Pinpoint the cell where the given text exists, returning its (X, Y) midpoint coordinate. 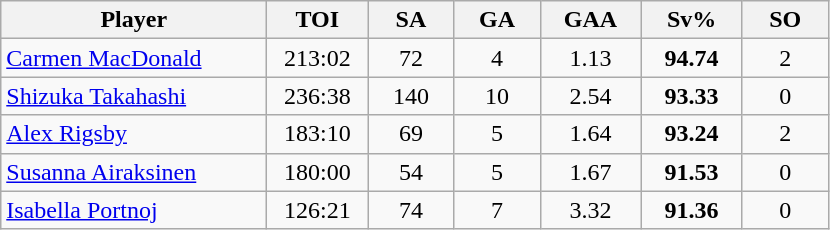
236:38 (318, 96)
140 (411, 96)
91.36 (692, 210)
94.74 (692, 58)
10 (497, 96)
180:00 (318, 172)
213:02 (318, 58)
Sv% (692, 20)
GA (497, 20)
1.67 (590, 172)
2.54 (590, 96)
4 (497, 58)
91.53 (692, 172)
Player (134, 20)
Isabella Portnoj (134, 210)
3.32 (590, 210)
54 (411, 172)
72 (411, 58)
SO (785, 20)
Alex Rigsby (134, 134)
74 (411, 210)
Shizuka Takahashi (134, 96)
7 (497, 210)
Carmen MacDonald (134, 58)
GAA (590, 20)
TOI (318, 20)
93.33 (692, 96)
69 (411, 134)
93.24 (692, 134)
183:10 (318, 134)
SA (411, 20)
Susanna Airaksinen (134, 172)
126:21 (318, 210)
1.13 (590, 58)
1.64 (590, 134)
